Return the (x, y) coordinate for the center point of the cell that contains the specified text.  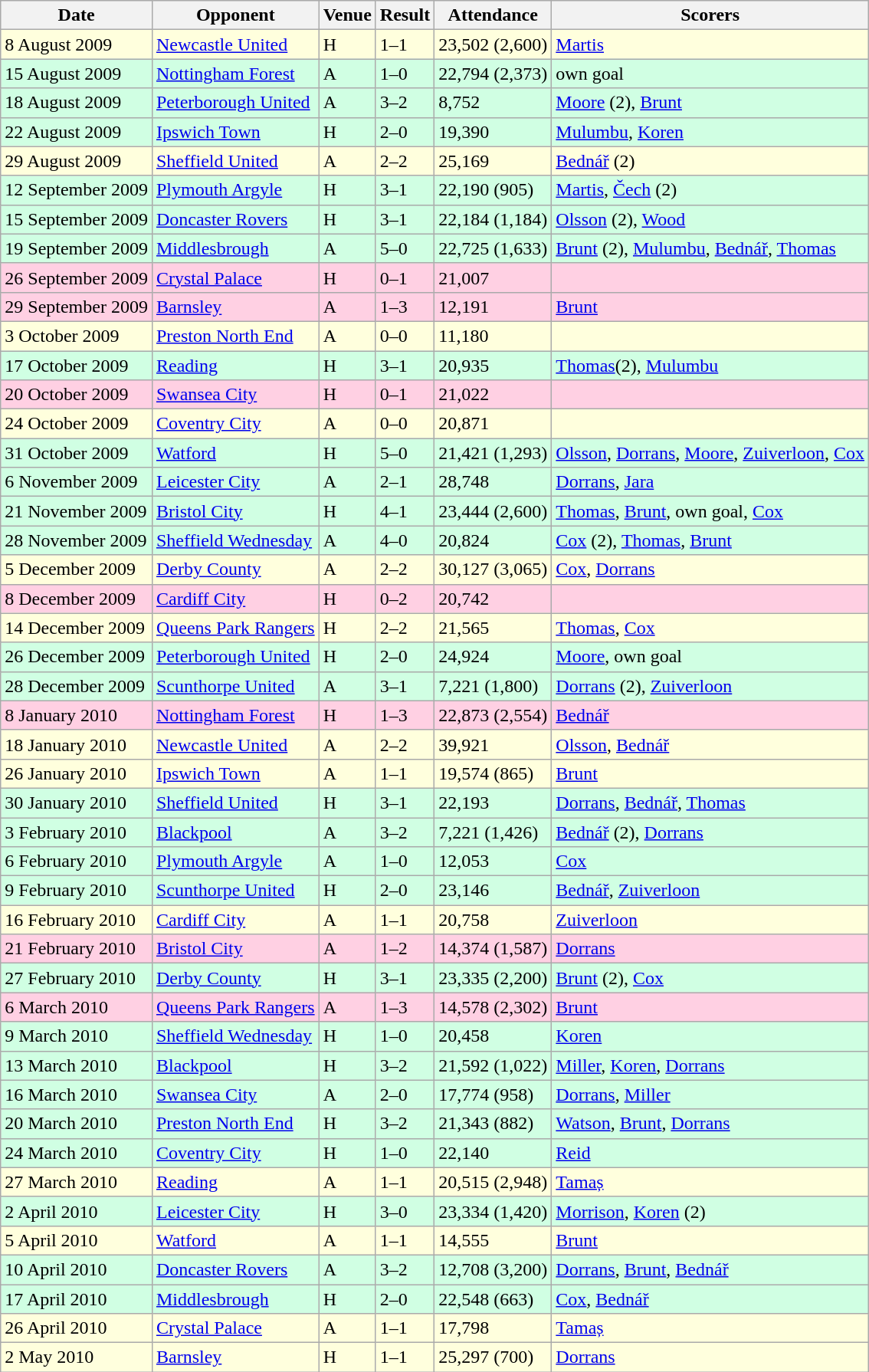
24,924 (494, 657)
20 March 2010 (77, 1124)
20 October 2009 (77, 395)
11,180 (494, 336)
Cox (2), Thomas, Brunt (710, 540)
30,127 (3,065) (494, 569)
21,022 (494, 395)
Mulumbu, Koren (710, 132)
23,502 (2,600) (494, 44)
22,725 (1,633) (494, 248)
24 October 2009 (77, 424)
15 August 2009 (77, 74)
Olsson, Bednář (710, 744)
8 December 2009 (77, 599)
Dorrans, Miller (710, 1095)
21,565 (494, 628)
21,592 (1,022) (494, 1065)
20,742 (494, 599)
24 March 2010 (77, 1153)
0–2 (405, 599)
14,374 (1,587) (494, 949)
20,458 (494, 1036)
Thomas, Cox (710, 628)
3 October 2009 (77, 336)
1–2 (405, 949)
6 February 2010 (77, 862)
26 January 2010 (77, 773)
19,390 (494, 132)
29 August 2009 (77, 161)
3–0 (405, 1211)
20,758 (494, 920)
12,191 (494, 307)
Thomas, Brunt, own goal, Cox (710, 511)
2–1 (405, 482)
31 October 2009 (77, 453)
19,574 (865) (494, 773)
19 September 2009 (77, 248)
Olsson, Dorrans, Moore, Zuiverloon, Cox (710, 453)
Martis (710, 44)
14,555 (494, 1240)
Cox (710, 862)
20,515 (2,948) (494, 1182)
5 April 2010 (77, 1240)
Olsson (2), Wood (710, 219)
18 January 2010 (77, 744)
Morrison, Koren (2) (710, 1211)
21 November 2009 (77, 511)
Bednář (2), Dorrans (710, 832)
Watson, Brunt, Dorrans (710, 1124)
22,873 (2,554) (494, 715)
Cox, Bednář (710, 1299)
22,184 (1,184) (494, 219)
21 February 2010 (77, 949)
Dorrans, Brunt, Bednář (710, 1269)
25,169 (494, 161)
23,334 (1,420) (494, 1211)
17,798 (494, 1328)
23,444 (2,600) (494, 511)
7,221 (1,426) (494, 832)
14 December 2009 (77, 628)
22,548 (663) (494, 1299)
21,421 (1,293) (494, 453)
21,343 (882) (494, 1124)
Scorers (710, 15)
7,221 (1,800) (494, 686)
Martis, Čech (2) (710, 190)
2 April 2010 (77, 1211)
20,935 (494, 366)
4–0 (405, 540)
10 April 2010 (77, 1269)
Bednář (2) (710, 161)
Moore (2), Brunt (710, 103)
26 December 2009 (77, 657)
Cox, Dorrans (710, 569)
28,748 (494, 482)
6 November 2009 (77, 482)
28 November 2009 (77, 540)
2 May 2010 (77, 1357)
28 December 2009 (77, 686)
Thomas(2), Mulumbu (710, 366)
Dorrans, Jara (710, 482)
12,053 (494, 862)
18 August 2009 (77, 103)
20,871 (494, 424)
Bednář (710, 715)
12,708 (3,200) (494, 1269)
Venue (347, 15)
29 September 2009 (77, 307)
Moore, own goal (710, 657)
25,297 (700) (494, 1357)
Bednář, Zuiverloon (710, 891)
23,146 (494, 891)
26 April 2010 (77, 1328)
20,824 (494, 540)
16 March 2010 (77, 1095)
4–1 (405, 511)
9 March 2010 (77, 1036)
12 September 2009 (77, 190)
3 February 2010 (77, 832)
21,007 (494, 277)
Opponent (235, 15)
17 October 2009 (77, 366)
26 September 2009 (77, 277)
Date (77, 15)
39,921 (494, 744)
13 March 2010 (77, 1065)
9 February 2010 (77, 891)
Dorrans, Bednář, Thomas (710, 803)
23,335 (2,200) (494, 978)
8 January 2010 (77, 715)
17,774 (958) (494, 1095)
14,578 (2,302) (494, 1007)
17 April 2010 (77, 1299)
15 September 2009 (77, 219)
22,794 (2,373) (494, 74)
22,140 (494, 1153)
8,752 (494, 103)
Reid (710, 1153)
Dorrans (2), Zuiverloon (710, 686)
Attendance (494, 15)
27 March 2010 (77, 1182)
22,193 (494, 803)
8 August 2009 (77, 44)
30 January 2010 (77, 803)
Result (405, 15)
5 December 2009 (77, 569)
27 February 2010 (77, 978)
Zuiverloon (710, 920)
22 August 2009 (77, 132)
6 March 2010 (77, 1007)
16 February 2010 (77, 920)
own goal (710, 74)
22,190 (905) (494, 190)
Miller, Koren, Dorrans (710, 1065)
Brunt (2), Mulumbu, Bednář, Thomas (710, 248)
Brunt (2), Cox (710, 978)
Koren (710, 1036)
